Capture the cell that displays the provided text and extract its [X, Y] central coordinate. 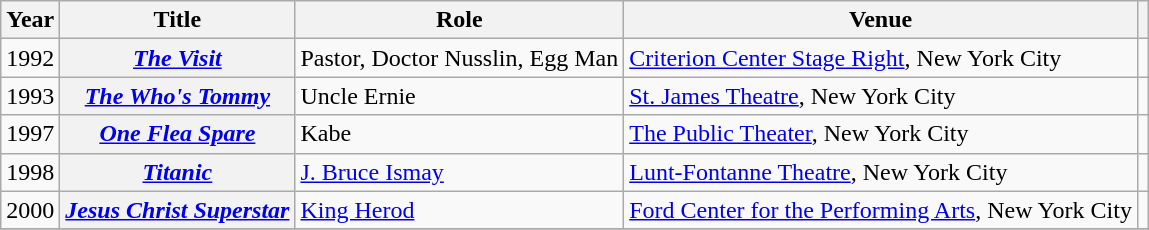
Year [30, 20]
Kabe [460, 134]
Uncle Ernie [460, 96]
The Visit [178, 58]
King Herod [460, 210]
The Public Theater, New York City [881, 134]
Ford Center for the Performing Arts, New York City [881, 210]
Venue [881, 20]
1993 [30, 96]
Criterion Center Stage Right, New York City [881, 58]
Titanic [178, 172]
One Flea Spare [178, 134]
1998 [30, 172]
Jesus Christ Superstar [178, 210]
Lunt-Fontanne Theatre, New York City [881, 172]
Pastor, Doctor Nusslin, Egg Man [460, 58]
1992 [30, 58]
The Who's Tommy [178, 96]
St. James Theatre, New York City [881, 96]
2000 [30, 210]
Title [178, 20]
Role [460, 20]
1997 [30, 134]
J. Bruce Ismay [460, 172]
